Search for the cell housing the specified text and yield its (x, y) center coordinate. 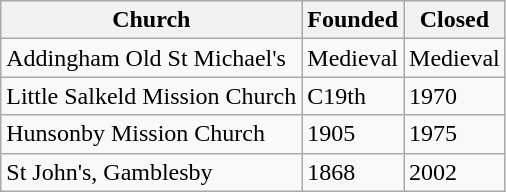
St John's, Gamblesby (152, 172)
Hunsonby Mission Church (152, 134)
1970 (455, 96)
Addingham Old St Michael's (152, 58)
1905 (353, 134)
C19th (353, 96)
1975 (455, 134)
Founded (353, 20)
Closed (455, 20)
1868 (353, 172)
2002 (455, 172)
Church (152, 20)
Little Salkeld Mission Church (152, 96)
